Provide the (X, Y) coordinate of the cell's center where the given text is located.  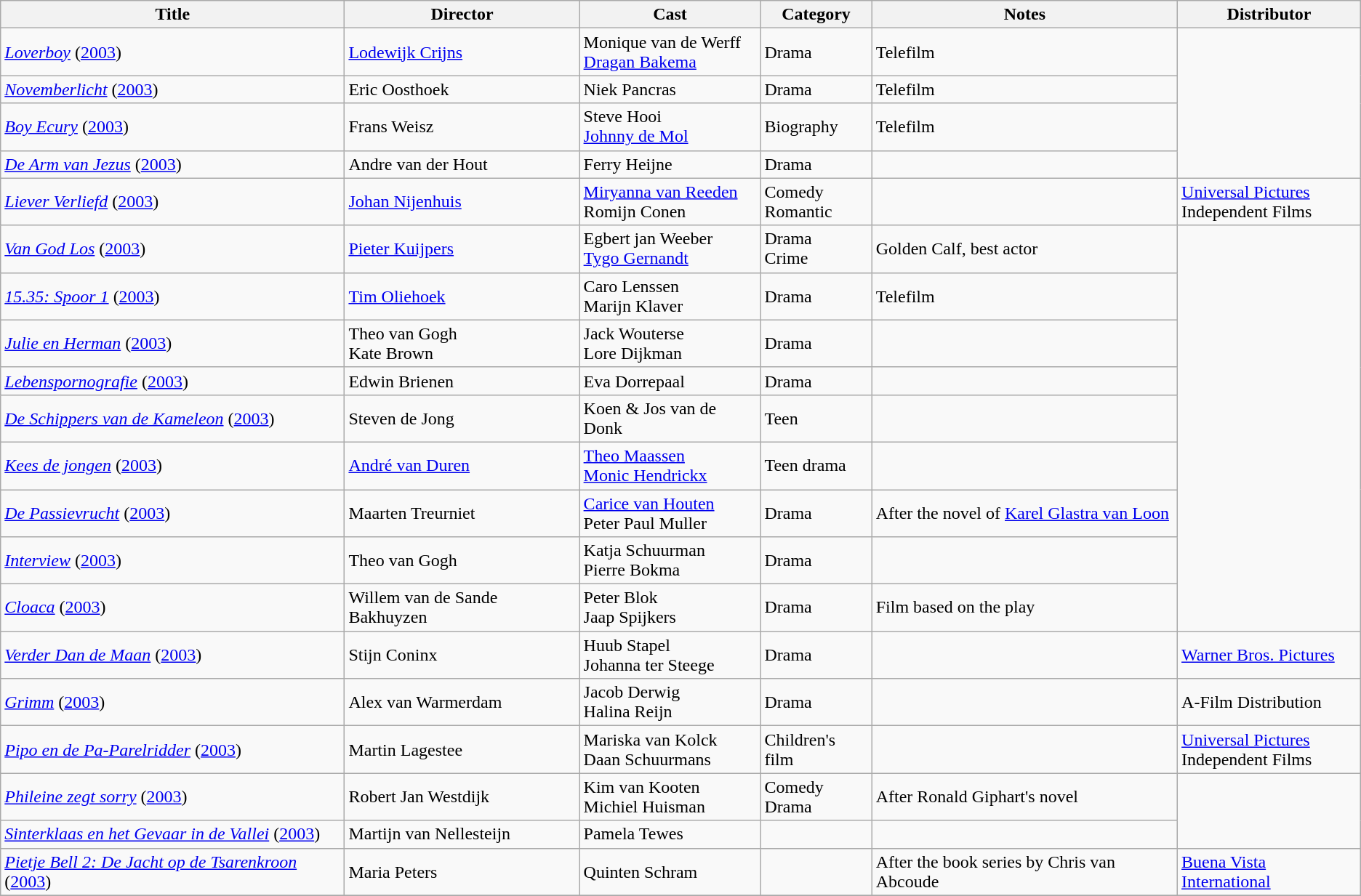
Caro LenssenMarijn Klaver (670, 296)
Pipo en de Pa-Parelridder (2003) (173, 750)
After the novel of Karel Glastra van Loon (1024, 513)
Distributor (1269, 15)
Lodewijk Crijns (462, 52)
Director (462, 15)
Pamela Tewes (670, 834)
Kim van KootenMichiel Huisman (670, 796)
Category (816, 15)
Eric Oosthoek (462, 89)
Theo MaassenMonic Hendrickx (670, 465)
Title (173, 15)
Verder Dan de Maan (2003) (173, 655)
Robert Jan Westdijk (462, 796)
Sinterklaas en het Gevaar in de Vallei (2003) (173, 834)
Warner Bros. Pictures (1269, 655)
Mariska van KolckDaan Schuurmans (670, 750)
Maarten Treurniet (462, 513)
Notes (1024, 15)
ComedyRomantic (816, 202)
Niek Pancras (670, 89)
Edwin Brienen (462, 381)
15.35: Spoor 1 (2003) (173, 296)
Carice van HoutenPeter Paul Muller (670, 513)
Pieter Kuijpers (462, 249)
After the book series by Chris van Abcoude (1024, 872)
Quinten Schram (670, 872)
Huub StapelJohanna ter Steege (670, 655)
Loverboy (2003) (173, 52)
Katja SchuurmanPierre Bokma (670, 561)
Pietje Bell 2: De Jacht op de Tsarenkroon (2003) (173, 872)
Andre van der Hout (462, 164)
Steve HooiJohnny de Mol (670, 126)
Teen (816, 419)
Theo van Gogh (462, 561)
Eva Dorrepaal (670, 381)
Kees de jongen (2003) (173, 465)
De Passievrucht (2003) (173, 513)
Ferry Heijne (670, 164)
Grimm (2003) (173, 702)
Willem van de Sande Bakhuyzen (462, 608)
Martijn van Nellesteijn (462, 834)
Monique van de WerffDragan Bakema (670, 52)
De Schippers van de Kameleon (2003) (173, 419)
Van God Los (2003) (173, 249)
André van Duren (462, 465)
Biography (816, 126)
Frans Weisz (462, 126)
Peter BlokJaap Spijkers (670, 608)
Cloaca (2003) (173, 608)
Buena Vista International (1269, 872)
After Ronald Giphart's novel (1024, 796)
A-Film Distribution (1269, 702)
Lebenspornografie (2003) (173, 381)
Jack WouterseLore Dijkman (670, 343)
Julie en Herman (2003) (173, 343)
Stijn Coninx (462, 655)
Boy Ecury (2003) (173, 126)
De Arm van Jezus (2003) (173, 164)
Novemberlicht (2003) (173, 89)
Liever Verliefd (2003) (173, 202)
Steven de Jong (462, 419)
Tim Oliehoek (462, 296)
Golden Calf, best actor (1024, 249)
Jacob DerwigHalina Reijn (670, 702)
Phileine zegt sorry (2003) (173, 796)
Interview (2003) (173, 561)
ComedyDrama (816, 796)
Koen & Jos van de Donk (670, 419)
Theo van GoghKate Brown (462, 343)
Alex van Warmerdam (462, 702)
Children's film (816, 750)
DramaCrime (816, 249)
Teen drama (816, 465)
Miryanna van ReedenRomijn Conen (670, 202)
Martin Lagestee (462, 750)
Film based on the play (1024, 608)
Maria Peters (462, 872)
Cast (670, 15)
Johan Nijenhuis (462, 202)
Egbert jan WeeberTygo Gernandt (670, 249)
